For the text-containing cell, return its midpoint in [x, y] coordinate format. 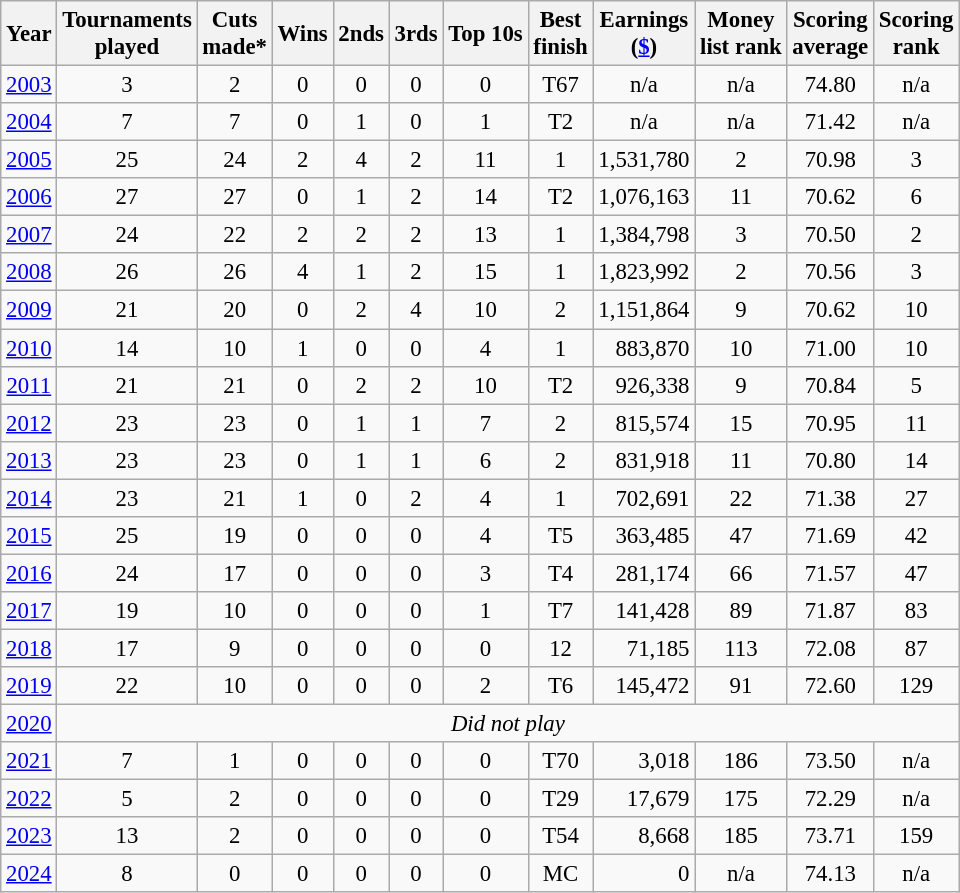
72.60 [830, 686]
83 [916, 611]
2023 [29, 836]
74.13 [830, 874]
91 [741, 686]
Scoringrank [916, 34]
70.95 [830, 423]
113 [741, 648]
70.98 [830, 160]
831,918 [644, 460]
2020 [29, 724]
72.29 [830, 799]
71.42 [830, 122]
702,691 [644, 498]
363,485 [644, 536]
8 [127, 874]
2nds [361, 34]
175 [741, 799]
129 [916, 686]
2010 [29, 348]
70.50 [830, 235]
2021 [29, 761]
2013 [29, 460]
Cuts made* [234, 34]
T5 [560, 536]
8,668 [644, 836]
T7 [560, 611]
2015 [29, 536]
Moneylist rank [741, 34]
42 [916, 536]
815,574 [644, 423]
T67 [560, 85]
Wins [302, 34]
73.50 [830, 761]
T70 [560, 761]
72.08 [830, 648]
1,151,864 [644, 310]
2018 [29, 648]
T4 [560, 573]
145,472 [644, 686]
89 [741, 611]
71.69 [830, 536]
71.87 [830, 611]
2014 [29, 498]
186 [741, 761]
1,823,992 [644, 273]
66 [741, 573]
185 [741, 836]
20 [234, 310]
Did not play [508, 724]
MC [560, 874]
141,428 [644, 611]
T6 [560, 686]
T29 [560, 799]
71.57 [830, 573]
3rds [416, 34]
2006 [29, 197]
Tournaments played [127, 34]
Earnings($) [644, 34]
2022 [29, 799]
17,679 [644, 799]
1,076,163 [644, 197]
883,870 [644, 348]
70.84 [830, 385]
2024 [29, 874]
Scoring average [830, 34]
2017 [29, 611]
73.71 [830, 836]
1,384,798 [644, 235]
Top 10s [486, 34]
2008 [29, 273]
71.00 [830, 348]
Year [29, 34]
70.56 [830, 273]
2003 [29, 85]
T54 [560, 836]
70.80 [830, 460]
2012 [29, 423]
12 [560, 648]
3,018 [644, 761]
926,338 [644, 385]
2005 [29, 160]
74.80 [830, 85]
2011 [29, 385]
2016 [29, 573]
281,174 [644, 573]
2019 [29, 686]
Best finish [560, 34]
71.38 [830, 498]
87 [916, 648]
2007 [29, 235]
2009 [29, 310]
159 [916, 836]
2004 [29, 122]
71,185 [644, 648]
1,531,780 [644, 160]
